Provide the [X, Y] coordinate of the cell's center where the given text is located.  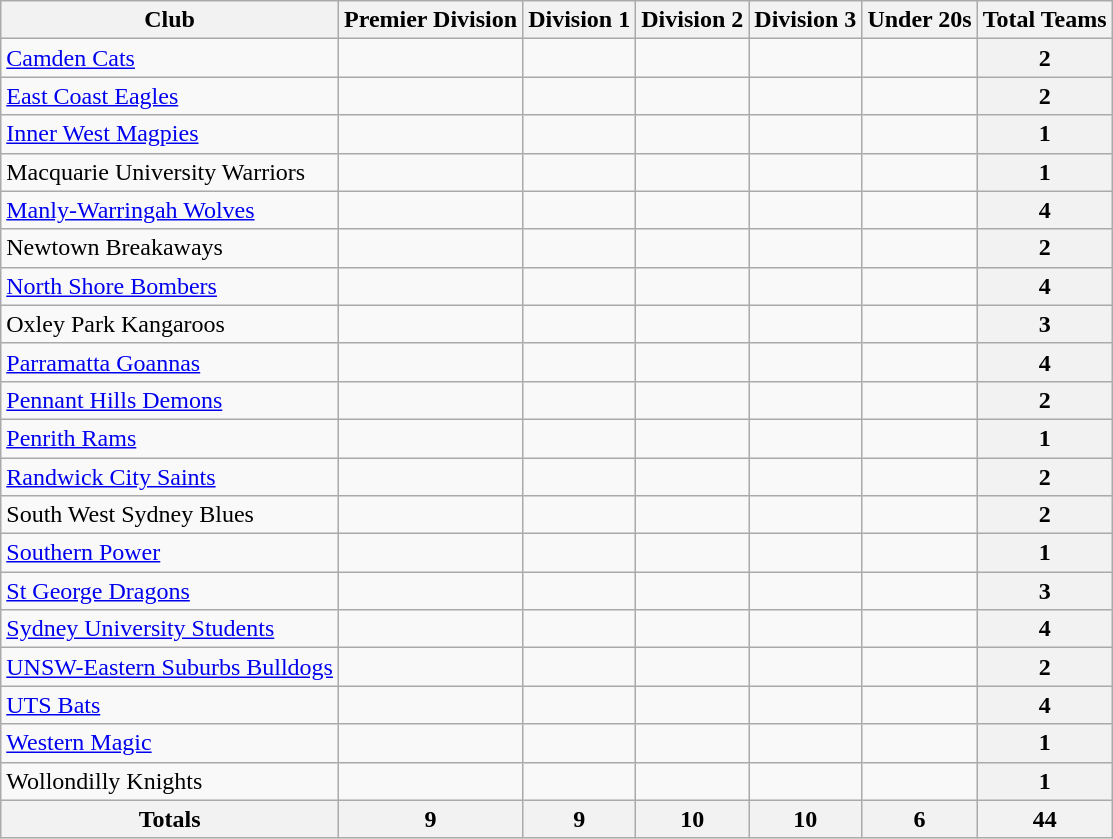
Southern Power [170, 553]
Randwick City Saints [170, 477]
East Coast Eagles [170, 96]
Penrith Rams [170, 438]
Wollondilly Knights [170, 781]
North Shore Bombers [170, 286]
St George Dragons [170, 591]
Division 1 [580, 20]
Division 2 [692, 20]
Macquarie University Warriors [170, 172]
Premier Division [430, 20]
Division 3 [806, 20]
Inner West Magpies [170, 134]
Pennant Hills Demons [170, 400]
Camden Cats [170, 58]
44 [1044, 819]
UTS Bats [170, 705]
Parramatta Goannas [170, 362]
Western Magic [170, 743]
Manly-Warringah Wolves [170, 210]
Totals [170, 819]
Newtown Breakaways [170, 248]
Total Teams [1044, 20]
6 [920, 819]
Oxley Park Kangaroos [170, 324]
UNSW-Eastern Suburbs Bulldogs [170, 667]
Sydney University Students [170, 629]
Club [170, 20]
Under 20s [920, 20]
South West Sydney Blues [170, 515]
